Search for the cell housing the specified text and yield its [x, y] center coordinate. 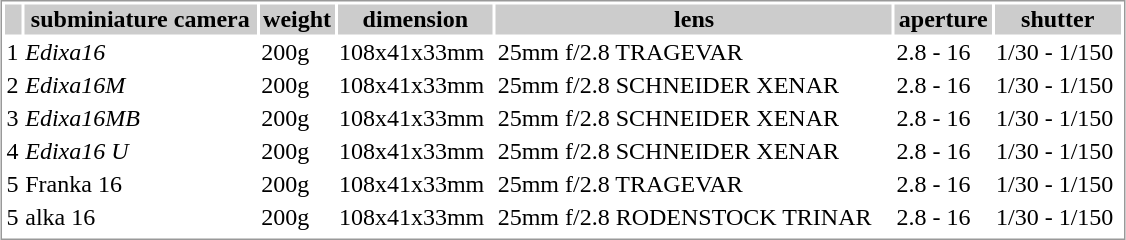
alka 16 [140, 217]
3 [13, 119]
25mm f/2.8 RODENSTOCK TRINAR [694, 217]
aperture [943, 19]
Edixa16 U [140, 151]
subminiature camera [140, 19]
Franka 16 [140, 185]
Edixa16 [140, 53]
weight [298, 19]
shutter [1058, 19]
Edixa16M [140, 85]
1 [13, 53]
dimension [415, 19]
2 [13, 85]
Edixa16MB [140, 119]
4 [13, 151]
lens [694, 19]
